Find where the given text appears and provide that cell's center as [x, y] coordinate. 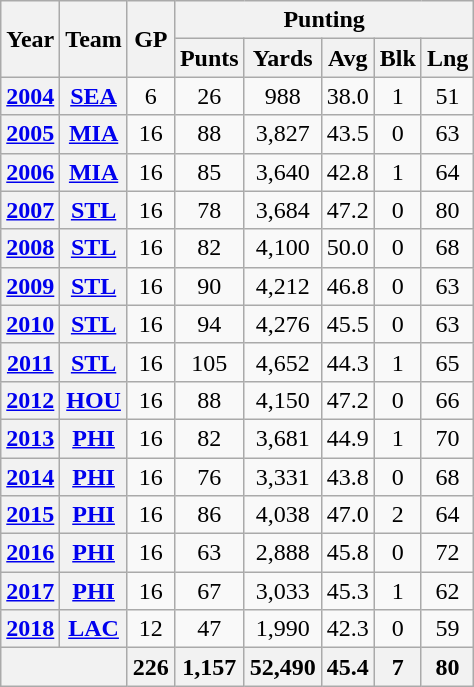
86 [209, 515]
45.8 [348, 553]
47.0 [348, 515]
43.8 [348, 477]
2008 [30, 248]
2 [398, 515]
42.8 [348, 172]
4,652 [282, 362]
2013 [30, 438]
47 [209, 629]
72 [447, 553]
52,490 [282, 667]
3,681 [282, 438]
62 [447, 591]
65 [447, 362]
2012 [30, 400]
46.8 [348, 286]
45.4 [348, 667]
2017 [30, 591]
GP [150, 39]
2018 [30, 629]
Punts [209, 58]
7 [398, 667]
66 [447, 400]
4,212 [282, 286]
45.5 [348, 324]
78 [209, 210]
2015 [30, 515]
1,990 [282, 629]
44.9 [348, 438]
Yards [282, 58]
2004 [30, 96]
4,100 [282, 248]
2,888 [282, 553]
SEA [94, 96]
76 [209, 477]
2011 [30, 362]
2014 [30, 477]
4,276 [282, 324]
988 [282, 96]
6 [150, 96]
1,157 [209, 667]
226 [150, 667]
4,150 [282, 400]
59 [447, 629]
2016 [30, 553]
3,640 [282, 172]
38.0 [348, 96]
Punting [324, 20]
3,033 [282, 591]
44.3 [348, 362]
12 [150, 629]
26 [209, 96]
3,684 [282, 210]
Team [94, 39]
2007 [30, 210]
HOU [94, 400]
70 [447, 438]
94 [209, 324]
Blk [398, 58]
67 [209, 591]
Year [30, 39]
4,038 [282, 515]
50.0 [348, 248]
45.3 [348, 591]
LAC [94, 629]
2006 [30, 172]
43.5 [348, 134]
2009 [30, 286]
90 [209, 286]
2005 [30, 134]
42.3 [348, 629]
Avg [348, 58]
3,827 [282, 134]
3,331 [282, 477]
51 [447, 96]
Lng [447, 58]
2010 [30, 324]
85 [209, 172]
105 [209, 362]
